Extract the (X, Y) coordinate from the center of the cell holding the provided text.  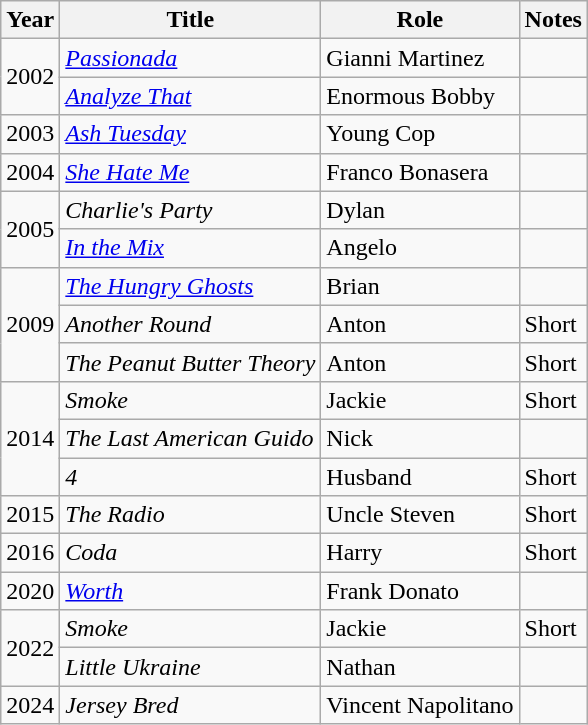
Vincent Napolitano (420, 705)
2022 (30, 648)
Title (190, 20)
Notes (553, 20)
Angelo (420, 248)
2024 (30, 705)
Young Cop (420, 134)
Passionada (190, 58)
Husband (420, 477)
Charlie's Party (190, 210)
Coda (190, 553)
Worth (190, 591)
2014 (30, 438)
In the Mix (190, 248)
The Radio (190, 515)
The Hungry Ghosts (190, 286)
Nick (420, 438)
Little Ukraine (190, 667)
Nathan (420, 667)
Role (420, 20)
Frank Donato (420, 591)
2009 (30, 324)
Harry (420, 553)
Gianni Martinez (420, 58)
4 (190, 477)
2016 (30, 553)
Ash Tuesday (190, 134)
Analyze That (190, 96)
The Peanut Butter Theory (190, 362)
Franco Bonasera (420, 172)
2005 (30, 229)
Enormous Bobby (420, 96)
Jersey Bred (190, 705)
Another Round (190, 324)
2002 (30, 77)
Year (30, 20)
2004 (30, 172)
Dylan (420, 210)
2020 (30, 591)
She Hate Me (190, 172)
Brian (420, 286)
Uncle Steven (420, 515)
The Last American Guido (190, 438)
2003 (30, 134)
2015 (30, 515)
